Scan for the cell matching the given text and deliver its [X, Y] coordinate at center. 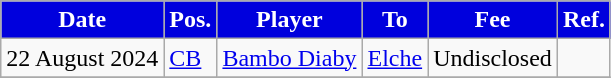
Ref. [584, 20]
Player [290, 20]
Fee [493, 20]
Elche [395, 58]
Date [82, 20]
CB [190, 58]
Bambo Diaby [290, 58]
Undisclosed [493, 58]
22 August 2024 [82, 58]
To [395, 20]
Pos. [190, 20]
